Detect which cell encompasses the target text, then output its [X, Y] center coordinate. 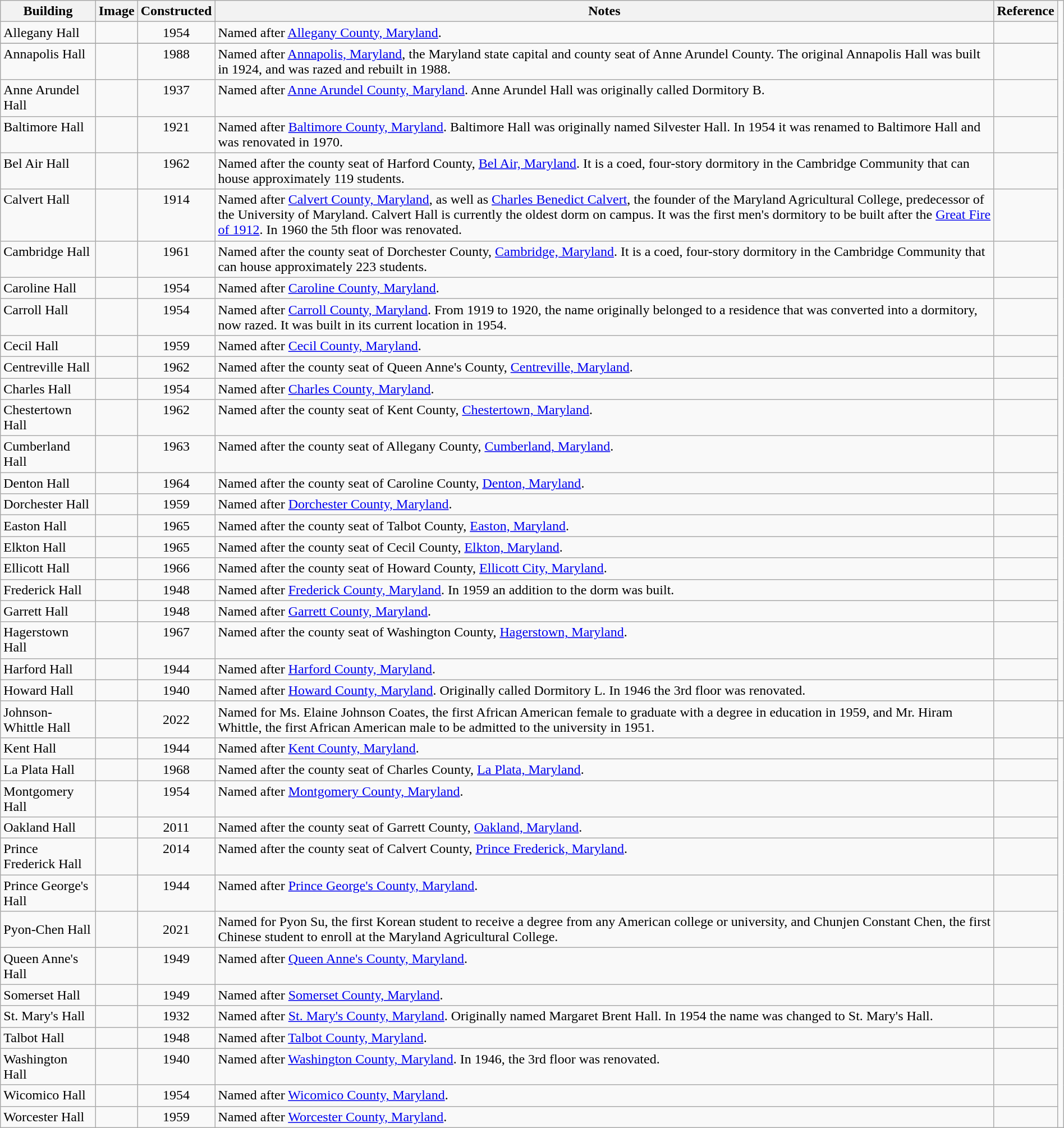
Denton Hall [48, 483]
2022 [176, 719]
Easton Hall [48, 526]
Named after Prince George's County, Maryland. [604, 893]
Wicomico Hall [48, 1095]
Centreville Hall [48, 367]
Named after the county seat of Allegany County, Cumberland, Maryland. [604, 455]
Named after the county seat of Washington County, Hagerstown, Maryland. [604, 640]
Bel Air Hall [48, 171]
Named after the county seat of Caroline County, Denton, Maryland. [604, 483]
2021 [176, 929]
Harford Hall [48, 669]
1964 [176, 483]
Named after Dorchester County, Maryland. [604, 505]
Anne Arundel Hall [48, 98]
St. Mary's Hall [48, 1016]
Allegany Hall [48, 33]
Montgomery Hall [48, 798]
1921 [176, 135]
Named after Montgomery County, Maryland. [604, 798]
Named after Caroline County, Maryland. [604, 288]
Prince Frederick Hall [48, 856]
Named after the county seat of Kent County, Chestertown, Maryland. [604, 418]
1968 [176, 769]
Prince George's Hall [48, 893]
Oakland Hall [48, 828]
Constructed [176, 11]
La Plata Hall [48, 769]
Named after Allegany County, Maryland. [604, 33]
Annapolis Hall [48, 62]
Building [48, 11]
Named after Anne Arundel County, Maryland. Anne Arundel Hall was originally called Dormitory B. [604, 98]
Named after Somerset County, Maryland. [604, 995]
Chestertown Hall [48, 418]
Named after Frederick County, Maryland. In 1959 an addition to the dorm was built. [604, 590]
1932 [176, 1016]
Kent Hall [48, 748]
Named after Charles County, Maryland. [604, 389]
Queen Anne's Hall [48, 966]
Named after the county seat of Queen Anne's County, Centreville, Maryland. [604, 367]
Cecil Hall [48, 346]
Carroll Hall [48, 317]
Charles Hall [48, 389]
2011 [176, 828]
Named after the county seat of Howard County, Ellicott City, Maryland. [604, 568]
Pyon-Chen Hall [48, 929]
Named after Talbot County, Maryland. [604, 1038]
Named after Washington County, Maryland. In 1946, the 3rd floor was renovated. [604, 1066]
1914 [176, 215]
Named after Worcester County, Maryland. [604, 1117]
Worcester Hall [48, 1117]
Named after the county seat of Calvert County, Prince Frederick, Maryland. [604, 856]
Johnson-Whittle Hall [48, 719]
Hagerstown Hall [48, 640]
Named after Howard County, Maryland. Originally called Dormitory L. In 1946 the 3rd floor was renovated. [604, 690]
Named after the county seat of Cecil County, Elkton, Maryland. [604, 547]
Named after Harford County, Maryland. [604, 669]
1937 [176, 98]
Named after the county seat of Charles County, La Plata, Maryland. [604, 769]
1966 [176, 568]
1988 [176, 62]
Somerset Hall [48, 995]
Baltimore Hall [48, 135]
Named after Queen Anne's County, Maryland. [604, 966]
1963 [176, 455]
Cumberland Hall [48, 455]
Named after Kent County, Maryland. [604, 748]
Frederick Hall [48, 590]
Washington Hall [48, 1066]
Cambridge Hall [48, 259]
1967 [176, 640]
Garrett Hall [48, 611]
Notes [604, 11]
Image [117, 11]
2014 [176, 856]
Howard Hall [48, 690]
Elkton Hall [48, 547]
Named after the county seat of Talbot County, Easton, Maryland. [604, 526]
Reference [1026, 11]
Dorchester Hall [48, 505]
Named after Cecil County, Maryland. [604, 346]
Named after Wicomico County, Maryland. [604, 1095]
Named after St. Mary's County, Maryland. Originally named Margaret Brent Hall. In 1954 the name was changed to St. Mary's Hall. [604, 1016]
Talbot Hall [48, 1038]
Calvert Hall [48, 215]
Ellicott Hall [48, 568]
Caroline Hall [48, 288]
1961 [176, 259]
Named after the county seat of Garrett County, Oakland, Maryland. [604, 828]
Named after Garrett County, Maryland. [604, 611]
